Identify which cell holds the provided text, then report its (X, Y) central coordinate. 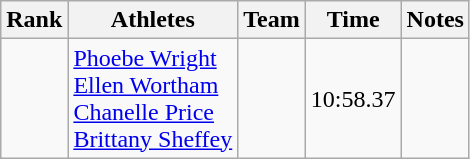
Notes (435, 20)
Athletes (153, 20)
Team (272, 20)
Rank (34, 20)
Phoebe WrightEllen WorthamChanelle PriceBrittany Sheffey (153, 98)
Time (353, 20)
10:58.37 (353, 98)
